For the text-containing cell, return its midpoint in [X, Y] coordinate format. 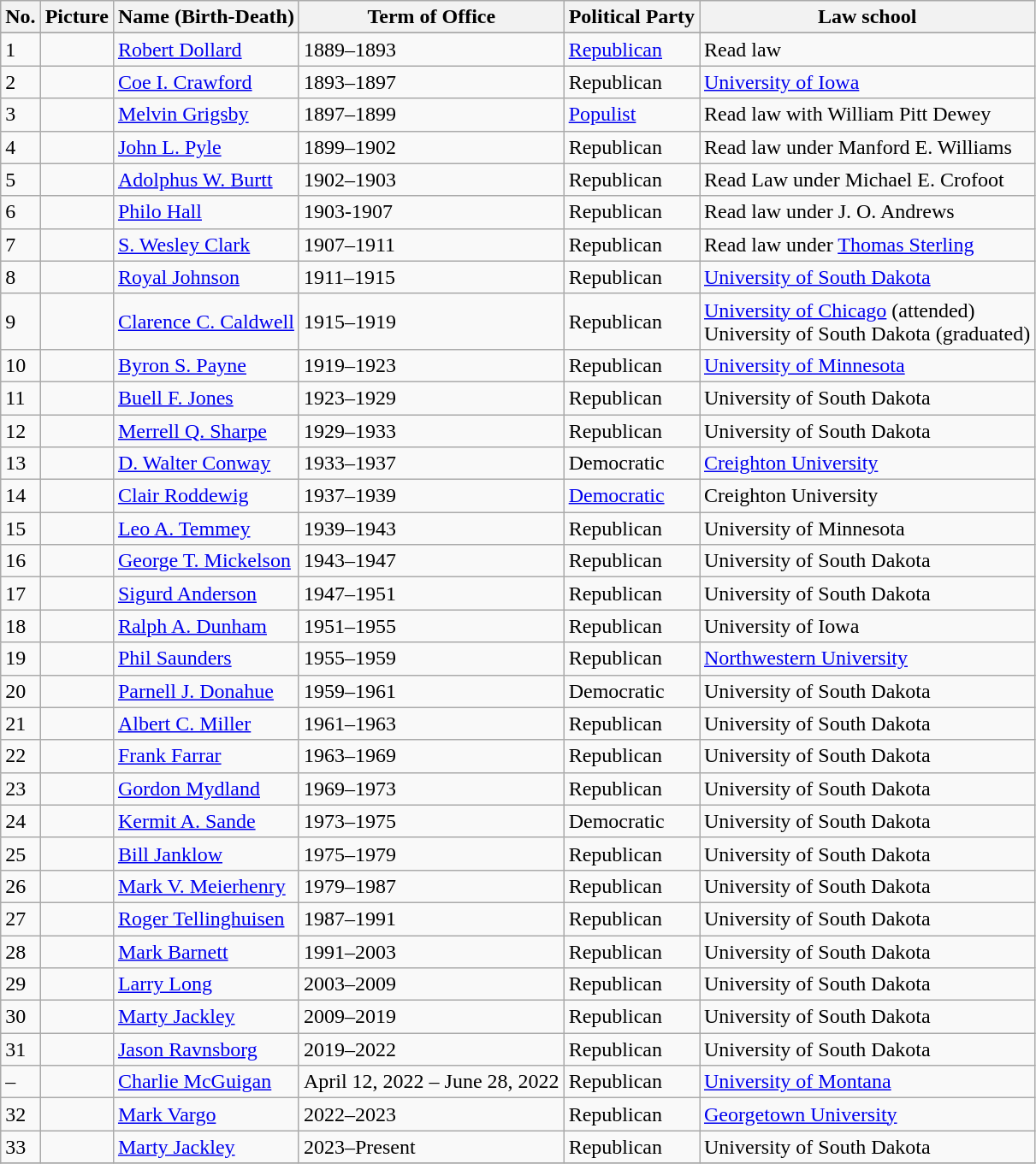
6 [21, 212]
28 [21, 952]
33 [21, 1147]
1907–1911 [431, 245]
1939–1943 [431, 529]
University of Montana [867, 1082]
George T. Mickelson [205, 561]
15 [21, 529]
Read law with William Pitt Dewey [867, 115]
Mark Vargo [205, 1114]
Parnell J. Donahue [205, 691]
1893–1897 [431, 82]
Ralph A. Dunham [205, 626]
1889–1893 [431, 50]
John L. Pyle [205, 147]
27 [21, 919]
2009–2019 [431, 1017]
1933–1937 [431, 464]
4 [21, 147]
1902–1903 [431, 180]
Roger Tellinghuisen [205, 919]
Phil Saunders [205, 659]
18 [21, 626]
2019–2022 [431, 1049]
9 [21, 322]
20 [21, 691]
1975–1979 [431, 854]
12 [21, 430]
14 [21, 496]
Leo A. Temmey [205, 529]
19 [21, 659]
Populist [631, 115]
University of Chicago (attended)University of South Dakota (graduated) [867, 322]
25 [21, 854]
1979–1987 [431, 886]
Georgetown University [867, 1114]
Political Party [631, 17]
1903-1907 [431, 212]
31 [21, 1049]
Robert Dollard [205, 50]
Read law under Manford E. Williams [867, 147]
32 [21, 1114]
1959–1961 [431, 691]
1923–1929 [431, 398]
1947–1951 [431, 594]
1915–1919 [431, 322]
3 [21, 115]
1897–1899 [431, 115]
Larry Long [205, 984]
1955–1959 [431, 659]
Frank Farrar [205, 756]
Adolphus W. Burtt [205, 180]
1961–1963 [431, 724]
16 [21, 561]
1919–1923 [431, 365]
Albert C. Miller [205, 724]
1991–2003 [431, 952]
Northwestern University [867, 659]
1899–1902 [431, 147]
Philo Hall [205, 212]
1937–1939 [431, 496]
13 [21, 464]
Read law under Thomas Sterling [867, 245]
1969–1973 [431, 789]
2 [21, 82]
10 [21, 365]
1973–1975 [431, 821]
– [21, 1082]
Buell F. Jones [205, 398]
Mark V. Meierhenry [205, 886]
S. Wesley Clark [205, 245]
21 [21, 724]
Melvin Grigsby [205, 115]
Sigurd Anderson [205, 594]
April 12, 2022 – June 28, 2022 [431, 1082]
29 [21, 984]
1963–1969 [431, 756]
Bill Janklow [205, 854]
1951–1955 [431, 626]
Jason Ravnsborg [205, 1049]
Read Law under Michael E. Crofoot [867, 180]
Byron S. Payne [205, 365]
Kermit A. Sande [205, 821]
1929–1933 [431, 430]
2022–2023 [431, 1114]
Merrell Q. Sharpe [205, 430]
Coe I. Crawford [205, 82]
Picture [77, 17]
1 [21, 50]
1911–1915 [431, 277]
Name (Birth-Death) [205, 17]
2003–2009 [431, 984]
1987–1991 [431, 919]
23 [21, 789]
Read law [867, 50]
2023–Present [431, 1147]
Clarence C. Caldwell [205, 322]
Charlie McGuigan [205, 1082]
30 [21, 1017]
1943–1947 [431, 561]
24 [21, 821]
5 [21, 180]
Mark Barnett [205, 952]
8 [21, 277]
Gordon Mydland [205, 789]
Royal Johnson [205, 277]
11 [21, 398]
Law school [867, 17]
Clair Roddewig [205, 496]
Read law under J. O. Andrews [867, 212]
17 [21, 594]
D. Walter Conway [205, 464]
7 [21, 245]
22 [21, 756]
Term of Office [431, 17]
No. [21, 17]
26 [21, 886]
